Determine the [X, Y] coordinate at the center of the cell enclosing the given text.  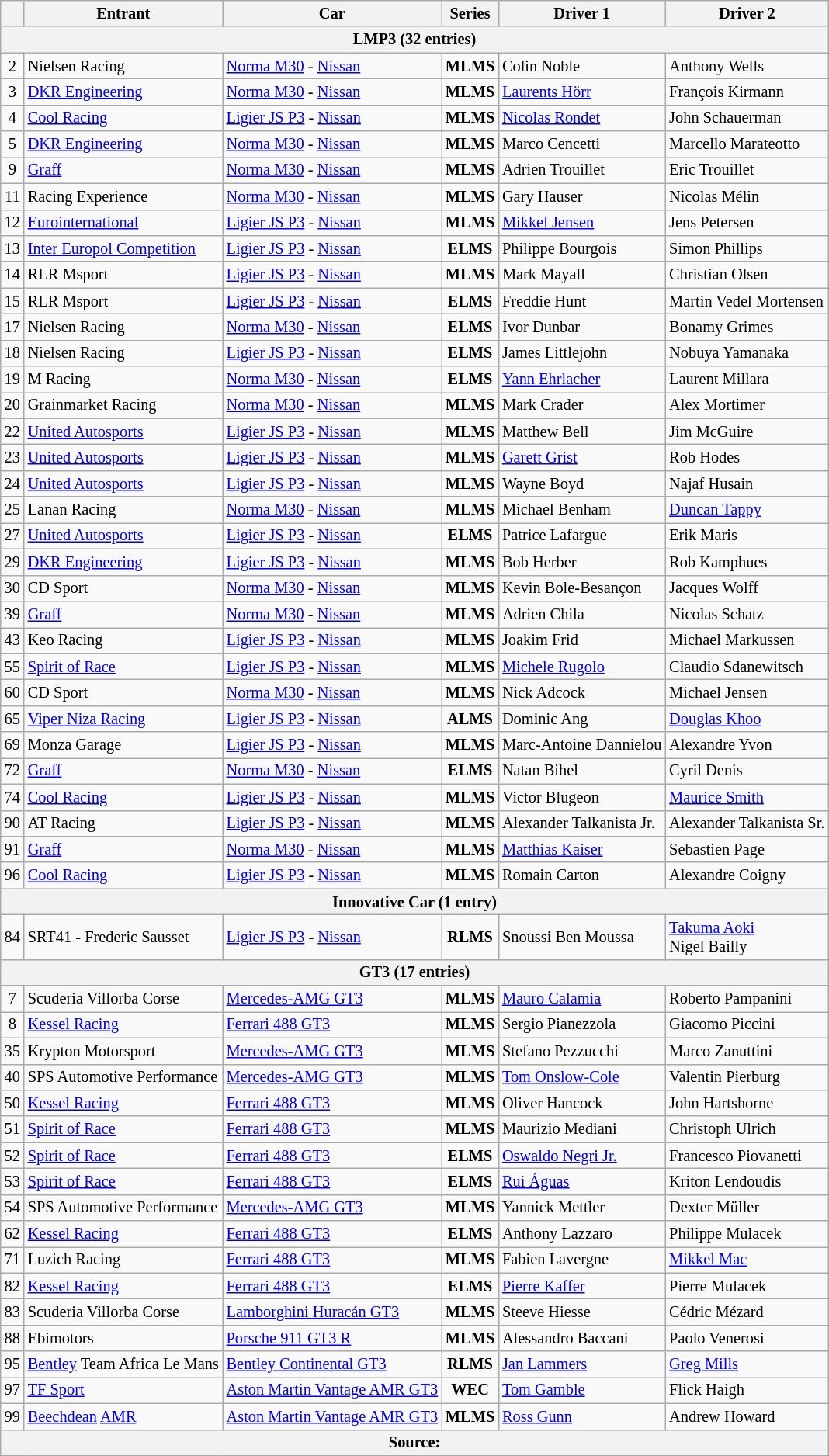
50 [12, 1103]
Mikkel Mac [747, 1260]
Flick Haigh [747, 1390]
65 [12, 719]
Natan Bihel [582, 771]
Mauro Calamia [582, 999]
Francesco Piovanetti [747, 1156]
M Racing [123, 380]
Bentley Team Africa Le Mans [123, 1364]
Adrien Trouillet [582, 170]
Ross Gunn [582, 1416]
Rob Kamphues [747, 562]
83 [12, 1312]
AT Racing [123, 823]
Inter Europol Competition [123, 248]
Oliver Hancock [582, 1103]
Michele Rugolo [582, 667]
99 [12, 1416]
15 [12, 301]
Claudio Sdanewitsch [747, 667]
53 [12, 1181]
WEC [470, 1390]
Martin Vedel Mortensen [747, 301]
23 [12, 457]
Car [332, 13]
Nobuya Yamanaka [747, 353]
11 [12, 196]
SRT41 - Frederic Sausset [123, 937]
9 [12, 170]
Porsche 911 GT3 R [332, 1338]
Marc-Antoine Dannielou [582, 745]
Anthony Wells [747, 66]
Mark Crader [582, 405]
LMP3 (32 entries) [414, 40]
Jacques Wolff [747, 588]
Alex Mortimer [747, 405]
Bob Herber [582, 562]
60 [12, 692]
14 [12, 275]
Ebimotors [123, 1338]
Philippe Bourgois [582, 248]
Marco Zanuttini [747, 1051]
Krypton Motorsport [123, 1051]
54 [12, 1208]
Takuma Aoki Nigel Bailly [747, 937]
Adrien Chila [582, 614]
22 [12, 432]
97 [12, 1390]
Nicolas Mélin [747, 196]
Wayne Boyd [582, 484]
Roberto Pampanini [747, 999]
Nicolas Rondet [582, 118]
Freddie Hunt [582, 301]
Romain Carton [582, 875]
Tom Gamble [582, 1390]
62 [12, 1234]
Matthew Bell [582, 432]
Michael Benham [582, 510]
Duncan Tappy [747, 510]
Racing Experience [123, 196]
Giacomo Piccini [747, 1024]
Laurents Hörr [582, 92]
Grainmarket Racing [123, 405]
Maurizio Mediani [582, 1129]
Sebastien Page [747, 849]
Alexandre Yvon [747, 745]
71 [12, 1260]
3 [12, 92]
Alexander Talkanista Jr. [582, 823]
Steeve Hiesse [582, 1312]
Keo Racing [123, 640]
Colin Noble [582, 66]
20 [12, 405]
John Hartshorne [747, 1103]
Michael Markussen [747, 640]
Christoph Ulrich [747, 1129]
Source: [414, 1443]
8 [12, 1024]
Dominic Ang [582, 719]
John Schauerman [747, 118]
Alexander Talkanista Sr. [747, 823]
GT3 (17 entries) [414, 972]
Laurent Millara [747, 380]
Matthias Kaiser [582, 849]
Ivor Dunbar [582, 327]
ALMS [470, 719]
Viper Niza Racing [123, 719]
Eurointernational [123, 223]
Lanan Racing [123, 510]
Yannick Mettler [582, 1208]
40 [12, 1077]
Jens Petersen [747, 223]
13 [12, 248]
Series [470, 13]
95 [12, 1364]
88 [12, 1338]
Najaf Husain [747, 484]
Driver 1 [582, 13]
24 [12, 484]
27 [12, 536]
90 [12, 823]
Pierre Kaffer [582, 1286]
Dexter Müller [747, 1208]
74 [12, 797]
17 [12, 327]
Greg Mills [747, 1364]
Mark Mayall [582, 275]
18 [12, 353]
François Kirmann [747, 92]
Innovative Car (1 entry) [414, 902]
Anthony Lazzaro [582, 1234]
7 [12, 999]
Fabien Lavergne [582, 1260]
Bentley Continental GT3 [332, 1364]
James Littlejohn [582, 353]
84 [12, 937]
Monza Garage [123, 745]
Luzich Racing [123, 1260]
Oswaldo Negri Jr. [582, 1156]
Philippe Mulacek [747, 1234]
Maurice Smith [747, 797]
Rob Hodes [747, 457]
Kevin Bole-Besançon [582, 588]
Mikkel Jensen [582, 223]
Pierre Mulacek [747, 1286]
Sergio Pianezzola [582, 1024]
Valentin Pierburg [747, 1077]
Erik Maris [747, 536]
Alexandre Coigny [747, 875]
Paolo Venerosi [747, 1338]
12 [12, 223]
52 [12, 1156]
Rui Águas [582, 1181]
Snoussi Ben Moussa [582, 937]
Entrant [123, 13]
35 [12, 1051]
25 [12, 510]
43 [12, 640]
Bonamy Grimes [747, 327]
Tom Onslow-Cole [582, 1077]
TF Sport [123, 1390]
Christian Olsen [747, 275]
51 [12, 1129]
Patrice Lafargue [582, 536]
5 [12, 144]
Driver 2 [747, 13]
91 [12, 849]
82 [12, 1286]
Cédric Mézard [747, 1312]
39 [12, 614]
Joakim Frid [582, 640]
Michael Jensen [747, 692]
Nicolas Schatz [747, 614]
Jan Lammers [582, 1364]
Marcello Marateotto [747, 144]
Andrew Howard [747, 1416]
Eric Trouillet [747, 170]
Beechdean AMR [123, 1416]
Gary Hauser [582, 196]
Garett Grist [582, 457]
Simon Phillips [747, 248]
Lamborghini Huracán GT3 [332, 1312]
Victor Blugeon [582, 797]
Marco Cencetti [582, 144]
19 [12, 380]
30 [12, 588]
Yann Ehrlacher [582, 380]
Nick Adcock [582, 692]
72 [12, 771]
Alessandro Baccani [582, 1338]
29 [12, 562]
4 [12, 118]
Kriton Lendoudis [747, 1181]
Jim McGuire [747, 432]
55 [12, 667]
96 [12, 875]
Cyril Denis [747, 771]
2 [12, 66]
69 [12, 745]
Stefano Pezzucchi [582, 1051]
Douglas Khoo [747, 719]
